Scan for the cell matching the given text and deliver its (x, y) coordinate at center. 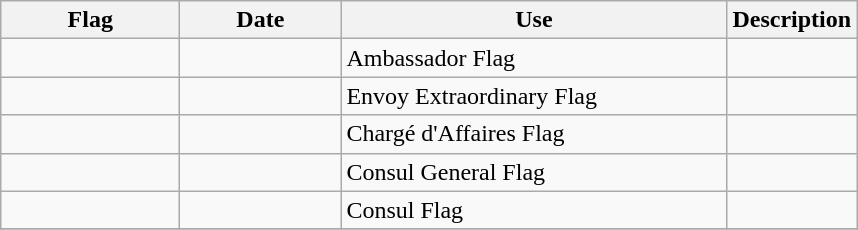
Ambassador Flag (534, 58)
Date (260, 20)
Use (534, 20)
Consul Flag (534, 210)
Envoy Extraordinary Flag (534, 96)
Description (792, 20)
Consul General Flag (534, 172)
Flag (90, 20)
Chargé d'Affaires Flag (534, 134)
